Scan for the cell matching the given text and deliver its (X, Y) coordinate at center. 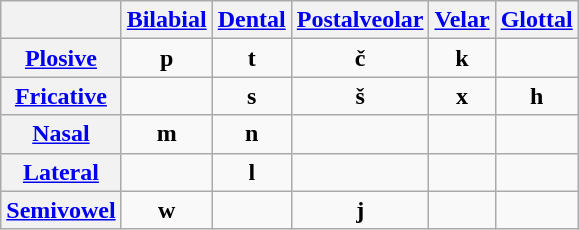
l (252, 172)
Dental (252, 20)
t (252, 58)
Semivowel (61, 210)
n (252, 134)
p (166, 58)
w (166, 210)
Glottal (536, 20)
Bilabial (166, 20)
Plosive (61, 58)
m (166, 134)
j (360, 210)
s (252, 96)
Velar (462, 20)
h (536, 96)
Lateral (61, 172)
k (462, 58)
x (462, 96)
Fricative (61, 96)
č (360, 58)
š (360, 96)
Postalveolar (360, 20)
Nasal (61, 134)
